Search for the cell housing the specified text and yield its (x, y) center coordinate. 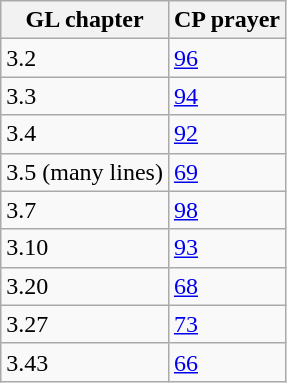
98 (226, 210)
3.4 (85, 134)
3.2 (85, 58)
GL chapter (85, 20)
73 (226, 324)
92 (226, 134)
3.3 (85, 96)
3.7 (85, 210)
69 (226, 172)
CP prayer (226, 20)
96 (226, 58)
3.20 (85, 286)
3.10 (85, 248)
3.27 (85, 324)
68 (226, 286)
66 (226, 362)
93 (226, 248)
3.43 (85, 362)
94 (226, 96)
3.5 (many lines) (85, 172)
